Determine the (x, y) coordinate at the center of the cell enclosing the given text.  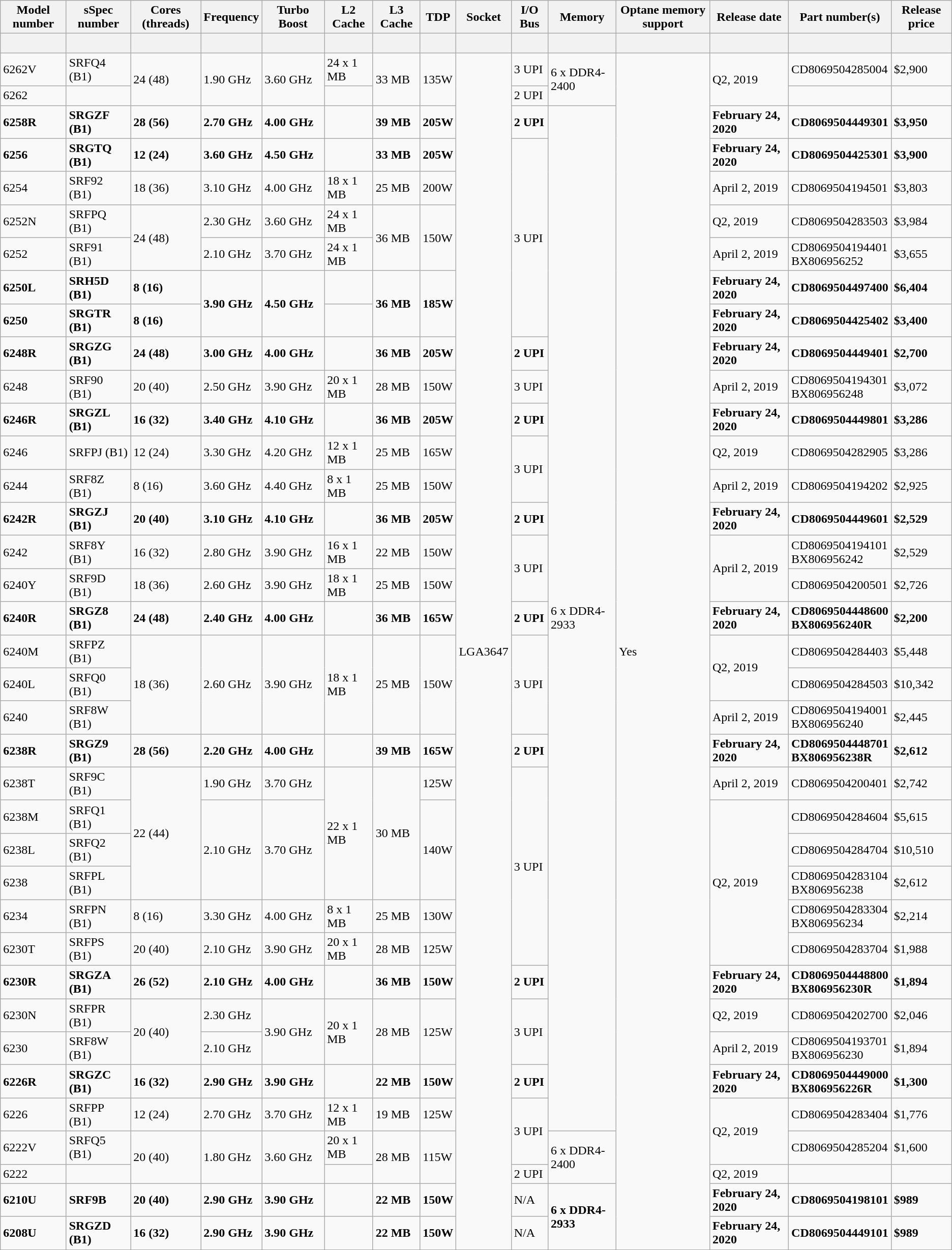
CD8069504194301BX806956248 (840, 386)
SRFQ5 (B1) (99, 1147)
$3,950 (921, 122)
TDP (438, 17)
$2,445 (921, 717)
CD8069504282905 (840, 453)
CD8069504449301 (840, 122)
$2,200 (921, 618)
6258R (34, 122)
SRF9B (99, 1200)
CD8069504449401 (840, 353)
CD8069504194001BX806956240 (840, 717)
$2,726 (921, 585)
200W (438, 188)
$2,900 (921, 69)
SRF90 (B1) (99, 386)
CD8069504425301 (840, 155)
SRFPJ (B1) (99, 453)
6240Y (34, 585)
SRGZL (B1) (99, 420)
CD8069504198101 (840, 1200)
6230N (34, 1015)
CD8069504284704 (840, 849)
CD8069504497400 (840, 287)
CD8069504449601 (840, 519)
Yes (663, 651)
6248R (34, 353)
CD8069504425402 (840, 320)
SRFPR (B1) (99, 1015)
$5,448 (921, 651)
$3,400 (921, 320)
6246R (34, 420)
CD8069504194501 (840, 188)
CD8069504285204 (840, 1147)
SRGZC (B1) (99, 1081)
CD8069504283503 (840, 221)
19 MB (397, 1115)
6230R (34, 983)
6234 (34, 915)
CD8069504200401 (840, 783)
4.20 GHz (293, 453)
6252 (34, 254)
2.40 GHz (231, 618)
SRF91 (B1) (99, 254)
6222 (34, 1174)
30 MB (397, 833)
6226R (34, 1081)
$3,803 (921, 188)
$10,342 (921, 684)
$1,300 (921, 1081)
135W (438, 79)
CD8069504194101BX806956242 (840, 552)
6240 (34, 717)
CD8069504283704 (840, 949)
$10,510 (921, 849)
CD8069504284503 (840, 684)
6250L (34, 287)
Part number(s) (840, 17)
CD8069504284604 (840, 817)
6248 (34, 386)
115W (438, 1157)
6230T (34, 949)
CD8069504448800BX806956230R (840, 983)
6240R (34, 618)
CD8069504283304BX806956234 (840, 915)
6252N (34, 221)
CD8069504449000BX806956226R (840, 1081)
CD8069504194401BX806956252 (840, 254)
SRFQ4 (B1) (99, 69)
2.20 GHz (231, 751)
140W (438, 849)
CD8069504194202 (840, 486)
$1,776 (921, 1115)
SRGZD (B1) (99, 1233)
6242R (34, 519)
6226 (34, 1115)
$2,742 (921, 783)
Release price (921, 17)
22 (44) (166, 833)
6210U (34, 1200)
SRF8Y (B1) (99, 552)
6208U (34, 1233)
130W (438, 915)
SRGTQ (B1) (99, 155)
4.40 GHz (293, 486)
6262 (34, 96)
6246 (34, 453)
16 x 1 MB (349, 552)
6240M (34, 651)
SRFPN (B1) (99, 915)
6244 (34, 486)
SRGTR (B1) (99, 320)
6230 (34, 1049)
6242 (34, 552)
26 (52) (166, 983)
SRFPL (B1) (99, 883)
Optane memory support (663, 17)
SRGZF (B1) (99, 122)
$1,988 (921, 949)
$3,900 (921, 155)
SRF9D (B1) (99, 585)
sSpec number (99, 17)
Turbo Boost (293, 17)
1.80 GHz (231, 1157)
L2 Cache (349, 17)
LGA3647 (484, 651)
SRF92 (B1) (99, 188)
6238R (34, 751)
SRFPS (B1) (99, 949)
CD8069504285004 (840, 69)
SRGZ9 (B1) (99, 751)
SRF9C (B1) (99, 783)
SRGZG (B1) (99, 353)
$2,046 (921, 1015)
6254 (34, 188)
6222V (34, 1147)
$1,600 (921, 1147)
2.80 GHz (231, 552)
SRFQ1 (B1) (99, 817)
6262V (34, 69)
Release date (749, 17)
6238L (34, 849)
2.50 GHz (231, 386)
3.00 GHz (231, 353)
SRFQ0 (B1) (99, 684)
$2,700 (921, 353)
CD8069504193701BX806956230 (840, 1049)
SRGZJ (B1) (99, 519)
Model number (34, 17)
SRFQ2 (B1) (99, 849)
SRGZ8 (B1) (99, 618)
SRH5D (B1) (99, 287)
$5,615 (921, 817)
Socket (484, 17)
CD8069504283104BX806956238 (840, 883)
CD8069504202700 (840, 1015)
SRFPZ (B1) (99, 651)
CD8069504448600BX806956240R (840, 618)
SRGZA (B1) (99, 983)
SRF8Z (B1) (99, 486)
6238 (34, 883)
6238M (34, 817)
I/O Bus (529, 17)
$3,072 (921, 386)
6238T (34, 783)
CD8069504449101 (840, 1233)
SRFPQ (B1) (99, 221)
Memory (582, 17)
CD8069504448701BX806956238R (840, 751)
$3,655 (921, 254)
6240L (34, 684)
L3 Cache (397, 17)
$2,925 (921, 486)
$6,404 (921, 287)
22 x 1 MB (349, 833)
185W (438, 304)
3.40 GHz (231, 420)
Cores (threads) (166, 17)
CD8069504284403 (840, 651)
SRFPP (B1) (99, 1115)
CD8069504283404 (840, 1115)
6256 (34, 155)
$2,214 (921, 915)
CD8069504449801 (840, 420)
Frequency (231, 17)
$3,984 (921, 221)
CD8069504200501 (840, 585)
6250 (34, 320)
